Output the (X, Y) coordinate of the center of the cell containing the given text.  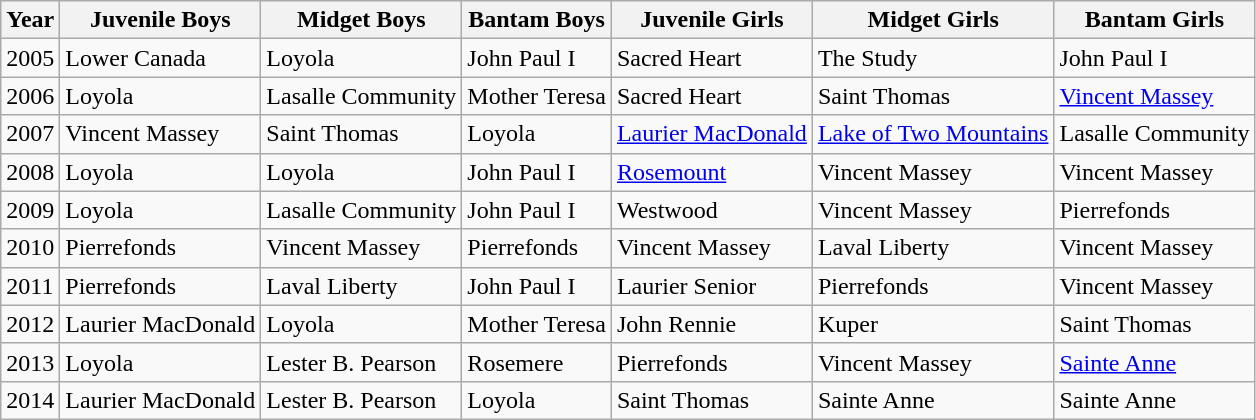
2013 (30, 362)
Midget Boys (362, 20)
Midget Girls (933, 20)
Rosemount (712, 172)
2009 (30, 210)
Kuper (933, 324)
Lake of Two Mountains (933, 134)
The Study (933, 58)
2006 (30, 96)
Laurier Senior (712, 286)
Year (30, 20)
Rosemere (537, 362)
2005 (30, 58)
2010 (30, 248)
2012 (30, 324)
2007 (30, 134)
2011 (30, 286)
Westwood (712, 210)
2008 (30, 172)
Juvenile Girls (712, 20)
Bantam Girls (1154, 20)
Lower Canada (160, 58)
John Rennie (712, 324)
Juvenile Boys (160, 20)
Bantam Boys (537, 20)
2014 (30, 400)
